Detect which cell encompasses the target text, then output its (X, Y) center coordinate. 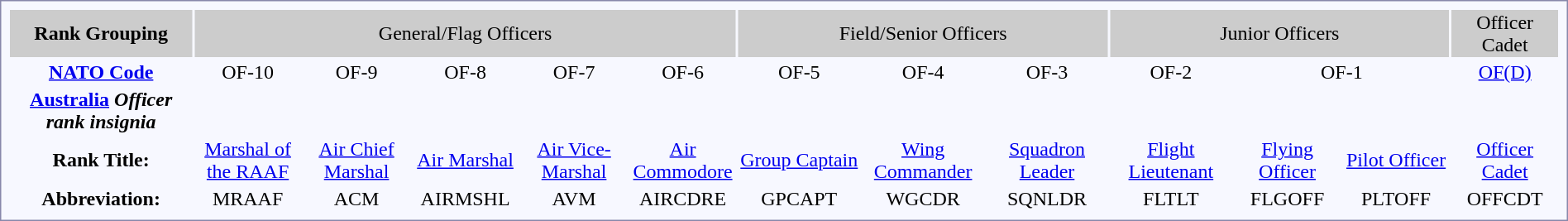
OF-6 (683, 72)
Flight Lieutenant (1171, 161)
Australia Officer rank insignia (101, 111)
ACM (357, 199)
OF-7 (574, 72)
NATO Code (101, 72)
OF-3 (1047, 72)
Air Commodore (683, 161)
Abbreviation: (101, 199)
Wing Commander (923, 161)
Marshal of the RAAF (248, 161)
Rank Title: (101, 161)
AVM (574, 199)
Squadron Leader (1047, 161)
General/Flag Officers (465, 33)
OF-4 (923, 72)
Air Chief Marshal (357, 161)
OF-1 (1341, 72)
OF-10 (248, 72)
OF(D) (1505, 72)
GPCAPT (799, 199)
Field/Senior Officers (923, 33)
Group Captain (799, 161)
SQNLDR (1047, 199)
PLTOFF (1396, 199)
Pilot Officer (1396, 161)
WGCDR (923, 199)
FLTLT (1171, 199)
FLGOFF (1287, 199)
AIRMSHL (465, 199)
OF-9 (357, 72)
OFFCDT (1505, 199)
OF-5 (799, 72)
AIRCDRE (683, 199)
Air Vice-Marshal (574, 161)
Air Marshal (465, 161)
OF-2 (1171, 72)
Rank Grouping (101, 33)
Junior Officers (1279, 33)
Flying Officer (1287, 161)
MRAAF (248, 199)
OF-8 (465, 72)
